Pinpoint the cell where the given text exists, returning its (x, y) midpoint coordinate. 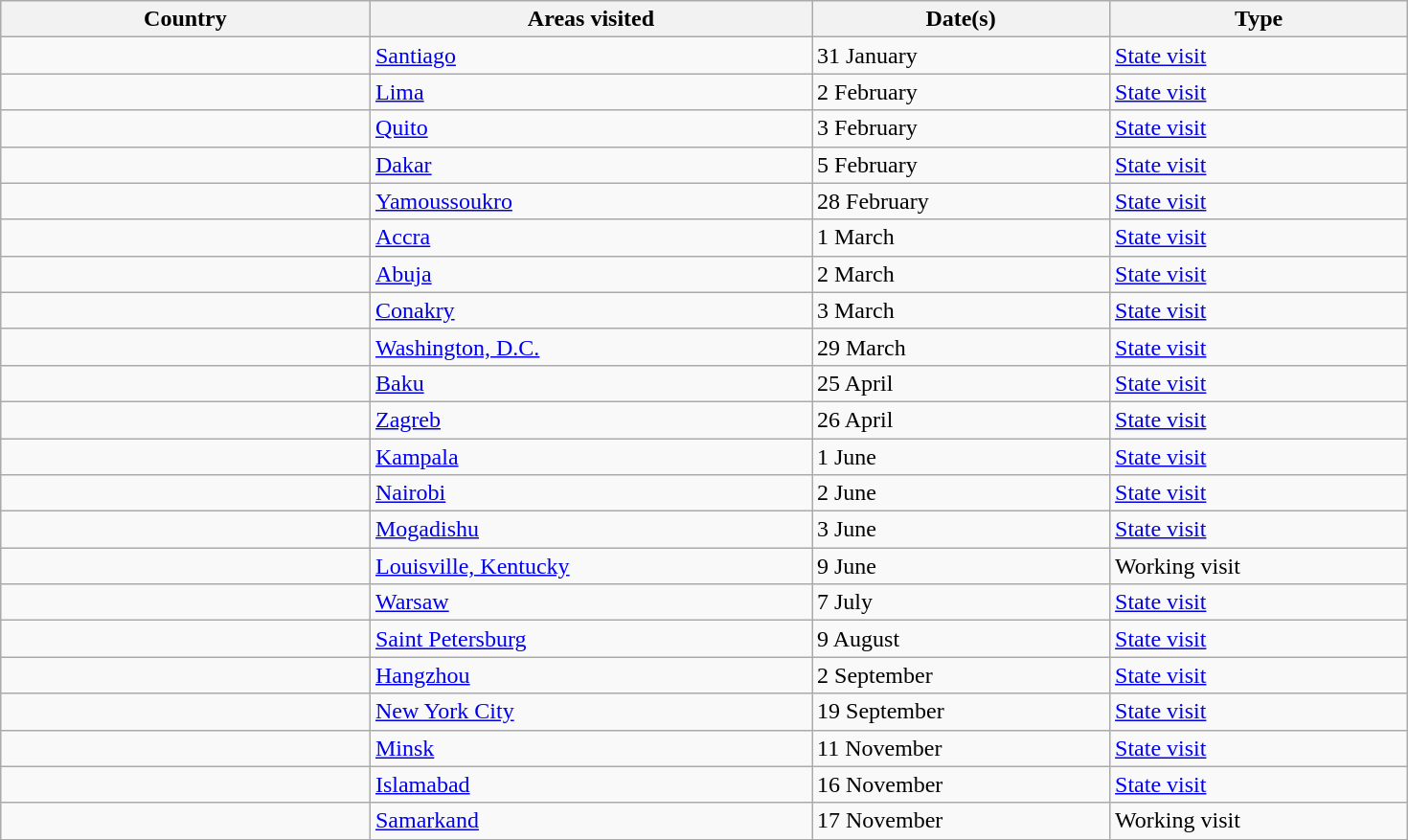
Hangzhou (590, 675)
9 August (962, 639)
9 June (962, 566)
17 November (962, 821)
Dakar (590, 165)
Country (185, 19)
Santiago (590, 56)
11 November (962, 748)
19 September (962, 712)
Quito (590, 128)
26 April (962, 420)
Type (1259, 19)
2 March (962, 274)
2 September (962, 675)
3 March (962, 310)
28 February (962, 201)
Areas visited (590, 19)
Nairobi (590, 493)
Lima (590, 92)
5 February (962, 165)
2 February (962, 92)
1 March (962, 238)
Islamabad (590, 784)
New York City (590, 712)
3 June (962, 530)
Kampala (590, 457)
Saint Petersburg (590, 639)
Date(s) (962, 19)
16 November (962, 784)
7 July (962, 602)
Baku (590, 383)
29 March (962, 347)
31 January (962, 56)
Minsk (590, 748)
Washington, D.C. (590, 347)
Warsaw (590, 602)
Samarkand (590, 821)
25 April (962, 383)
3 February (962, 128)
Mogadishu (590, 530)
Conakry (590, 310)
Accra (590, 238)
Louisville, Kentucky (590, 566)
Abuja (590, 274)
1 June (962, 457)
Zagreb (590, 420)
Yamoussoukro (590, 201)
2 June (962, 493)
